Scan for the cell matching the given text and deliver its [X, Y] coordinate at center. 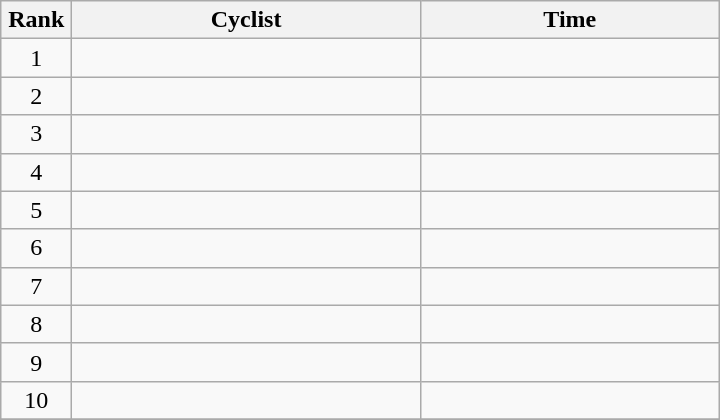
9 [36, 362]
1 [36, 58]
3 [36, 134]
8 [36, 324]
Cyclist [246, 20]
6 [36, 248]
2 [36, 96]
4 [36, 172]
Time [570, 20]
10 [36, 400]
5 [36, 210]
Rank [36, 20]
7 [36, 286]
